Output the (X, Y) coordinate of the center of the cell containing the given text.  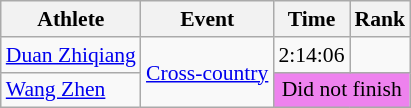
Did not finish (342, 90)
Cross-country (207, 72)
Duan Zhiqiang (71, 55)
Wang Zhen (71, 90)
2:14:06 (311, 55)
Athlete (71, 19)
Rank (380, 19)
Event (207, 19)
Time (311, 19)
